Output the (x, y) coordinate of the center of the cell containing the given text.  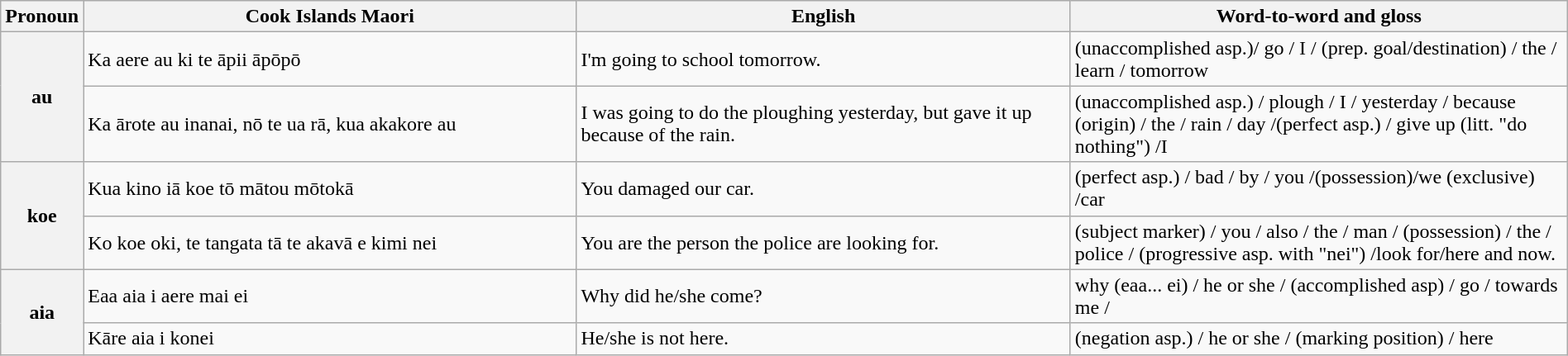
why (eaa... ei) / he or she / (accomplished asp) / go / towards me / (1318, 296)
He/she is not here. (824, 339)
Eaa aia i aere mai ei (330, 296)
I was going to do the ploughing yesterday, but gave it up because of the rain. (824, 124)
(negation asp.) / he or she / (marking position) / here (1318, 339)
English (824, 17)
(subject marker) / you / also / the / man / (possession) / the / police / (progressive asp. with "nei") /look for/here and now. (1318, 243)
Word-to-word and gloss (1318, 17)
Kua kino iā koe tō mātou mōtokā (330, 188)
Why did he/she come? (824, 296)
(perfect asp.) / bad / by / you /(possession)/we (exclusive) /car (1318, 188)
You damaged our car. (824, 188)
au (42, 97)
I'm going to school tomorrow. (824, 59)
You are the person the police are looking for. (824, 243)
Ko koe oki, te tangata tā te akavā e kimi nei (330, 243)
Pronoun (42, 17)
(unaccomplished asp.)/ go / I / (prep. goal/destination) / the / learn / tomorrow (1318, 59)
Ka ārote au inanai, nō te ua rā, kua akakore au (330, 124)
Ka aere au ki te āpii āpōpō (330, 59)
koe (42, 216)
(unaccomplished asp.) / plough / I / yesterday / because (origin) / the / rain / day /(perfect asp.) / give up (litt. "do nothing") /I (1318, 124)
Cook Islands Maori (330, 17)
aia (42, 312)
Kāre aia i konei (330, 339)
